Detect which cell encompasses the target text, then output its [x, y] center coordinate. 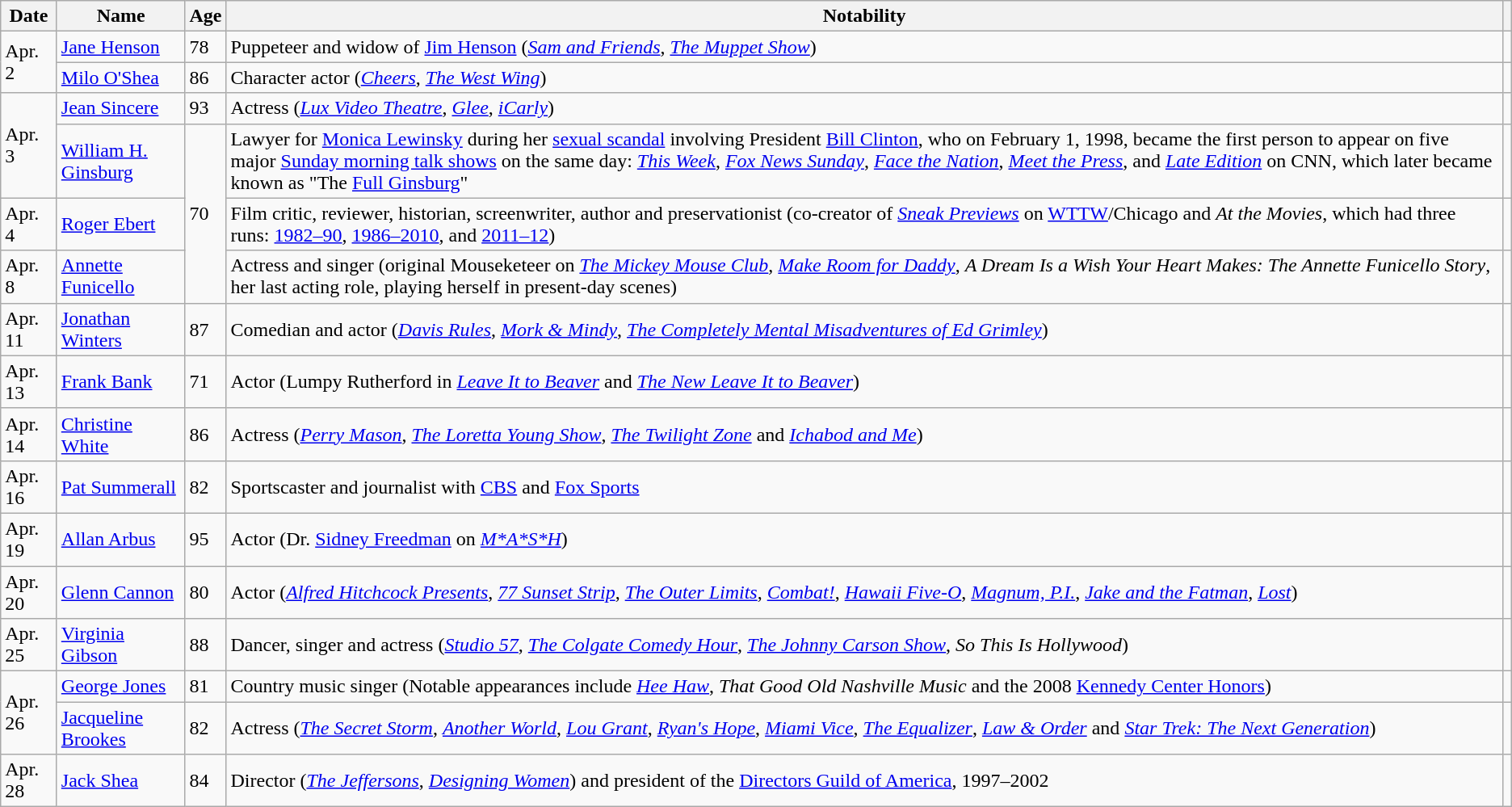
George Jones [121, 687]
80 [205, 591]
Actress (Perry Mason, The Loretta Young Show, The Twilight Zone and Ichabod and Me) [864, 435]
Milo O'Shea [121, 78]
78 [205, 47]
Apr. 20 [29, 591]
Apr. 19 [29, 540]
Director (The Jeffersons, Designing Women) and president of the Directors Guild of America, 1997–2002 [864, 780]
Puppeteer and widow of Jim Henson (Sam and Friends, The Muppet Show) [864, 47]
Apr. 13 [29, 381]
Apr. 26 [29, 712]
Christine White [121, 435]
Apr. 16 [29, 486]
William H. Ginsburg [121, 161]
Sportscaster and journalist with CBS and Fox Sports [864, 486]
Jane Henson [121, 47]
Roger Ebert [121, 225]
Apr. 11 [29, 330]
Frank Bank [121, 381]
Apr. 2 [29, 62]
95 [205, 540]
Age [205, 16]
Dancer, singer and actress (Studio 57, The Colgate Comedy Hour, The Johnny Carson Show, So This Is Hollywood) [864, 645]
Comedian and actor (Davis Rules, Mork & Mindy, The Completely Mental Misadventures of Ed Grimley) [864, 330]
Jean Sincere [121, 108]
Glenn Cannon [121, 591]
Notability [864, 16]
87 [205, 330]
Actress (The Secret Storm, Another World, Lou Grant, Ryan's Hope, Miami Vice, The Equalizer, Law & Order and Star Trek: The Next Generation) [864, 729]
Apr. 4 [29, 225]
Actress (Lux Video Theatre, Glee, iCarly) [864, 108]
70 [205, 213]
Date [29, 16]
Name [121, 16]
Apr. 25 [29, 645]
Virginia Gibson [121, 645]
Actor (Dr. Sidney Freedman on M*A*S*H) [864, 540]
Actor (Alfred Hitchcock Presents, 77 Sunset Strip, The Outer Limits, Combat!, Hawaii Five-O, Magnum, P.I., Jake and the Fatman, Lost) [864, 591]
Apr. 14 [29, 435]
88 [205, 645]
71 [205, 381]
Jacqueline Brookes [121, 729]
Apr. 28 [29, 780]
Pat Summerall [121, 486]
93 [205, 108]
Actor (Lumpy Rutherford in Leave It to Beaver and The New Leave It to Beaver) [864, 381]
Jonathan Winters [121, 330]
Annette Funicello [121, 276]
Apr. 8 [29, 276]
Apr. 3 [29, 145]
81 [205, 687]
Country music singer (Notable appearances include Hee Haw, That Good Old Nashville Music and the 2008 Kennedy Center Honors) [864, 687]
Character actor (Cheers, The West Wing) [864, 78]
84 [205, 780]
Jack Shea [121, 780]
Allan Arbus [121, 540]
